Scan for the cell matching the given text and deliver its [x, y] coordinate at center. 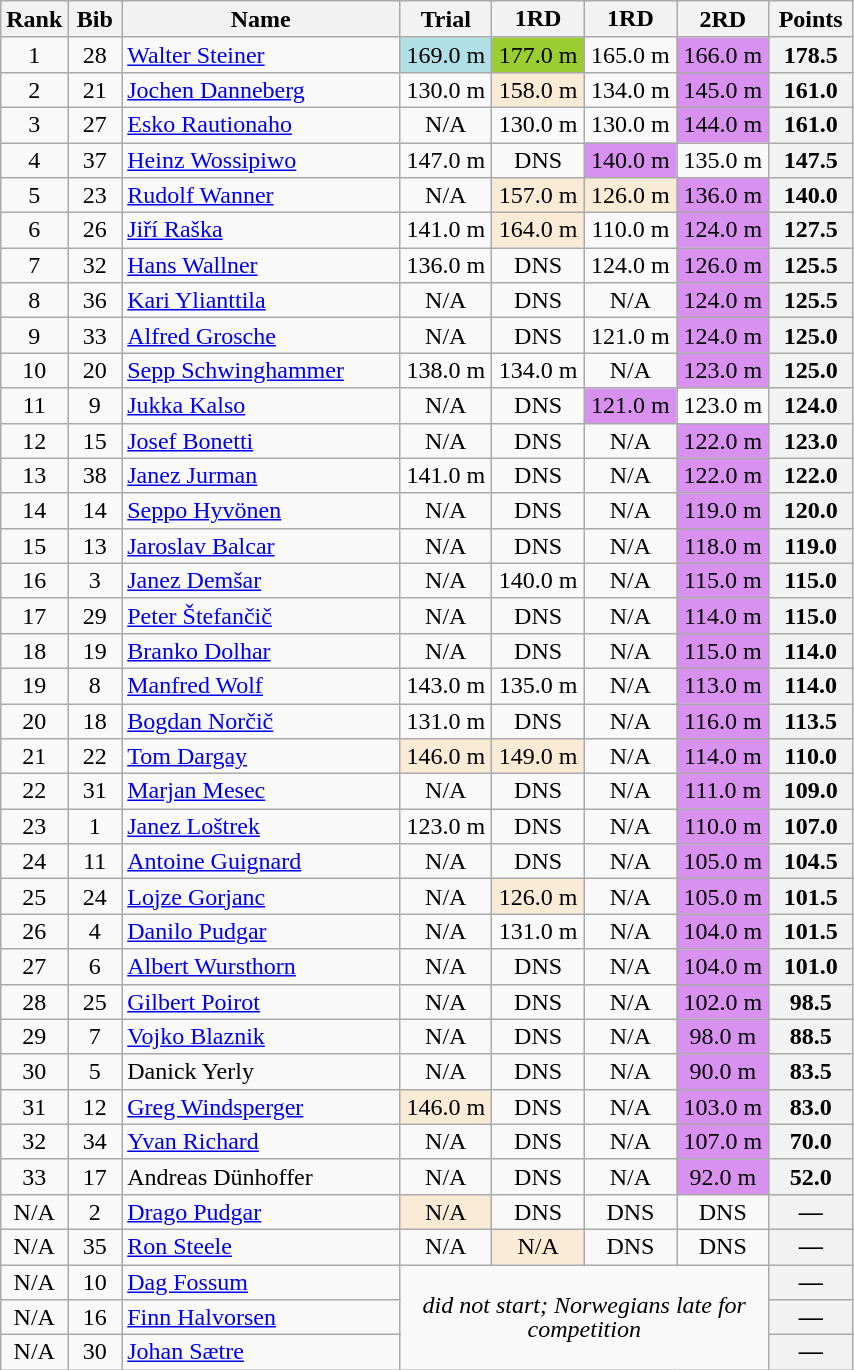
Peter Štefančič [261, 616]
165.0 m [630, 54]
did not start; Norwegians late for competition [584, 1316]
Bogdan Norčič [261, 722]
Dag Fossum [261, 1282]
103.0 m [723, 1106]
Drago Pudgar [261, 1212]
113.0 m [723, 686]
Greg Windsperger [261, 1106]
Trial [446, 20]
Janez Demšar [261, 580]
Ron Steele [261, 1246]
143.0 m [446, 686]
Janez Jurman [261, 476]
169.0 m [446, 54]
Gilbert Poirot [261, 1002]
107.0 [810, 826]
Manfred Wolf [261, 686]
124.0 [810, 406]
Seppo Hyvönen [261, 510]
83.5 [810, 1072]
Bib [95, 20]
Hans Wallner [261, 266]
177.0 m [538, 54]
Kari Ylianttila [261, 300]
109.0 [810, 792]
158.0 m [538, 90]
Name [261, 20]
110.0 [810, 756]
119.0 m [723, 510]
120.0 [810, 510]
Marjan Mesec [261, 792]
90.0 m [723, 1072]
Points [810, 20]
Jiří Raška [261, 230]
101.0 [810, 966]
Esko Rautionaho [261, 124]
Danick Yerly [261, 1072]
36 [95, 300]
Janez Loštrek [261, 826]
Jochen Danneberg [261, 90]
164.0 m [538, 230]
157.0 m [538, 196]
Lojze Gorjanc [261, 896]
Alfred Grosche [261, 336]
118.0 m [723, 546]
123.0 [810, 440]
Heinz Wossipiwo [261, 160]
Walter Steiner [261, 54]
35 [95, 1246]
98.0 m [723, 1036]
147.5 [810, 160]
38 [95, 476]
83.0 [810, 1106]
Albert Wursthorn [261, 966]
Yvan Richard [261, 1142]
Finn Halvorsen [261, 1318]
111.0 m [723, 792]
98.5 [810, 1002]
122.0 [810, 476]
Branko Dolhar [261, 650]
Johan Sætre [261, 1352]
149.0 m [538, 756]
Jukka Kalso [261, 406]
52.0 [810, 1176]
145.0 m [723, 90]
147.0 m [446, 160]
107.0 m [723, 1142]
127.5 [810, 230]
113.5 [810, 722]
Josef Bonetti [261, 440]
Vojko Blaznik [261, 1036]
Jaroslav Balcar [261, 546]
Danilo Pudgar [261, 932]
144.0 m [723, 124]
34 [95, 1142]
Andreas Dünhoffer [261, 1176]
70.0 [810, 1142]
178.5 [810, 54]
Tom Dargay [261, 756]
2RD [723, 20]
37 [95, 160]
102.0 m [723, 1002]
166.0 m [723, 54]
Antoine Guignard [261, 862]
119.0 [810, 546]
92.0 m [723, 1176]
138.0 m [446, 370]
140.0 [810, 196]
Rank [34, 20]
Rudolf Wanner [261, 196]
88.5 [810, 1036]
Sepp Schwinghammer [261, 370]
116.0 m [723, 722]
104.5 [810, 862]
